Detect which cell encompasses the target text, then output its (X, Y) center coordinate. 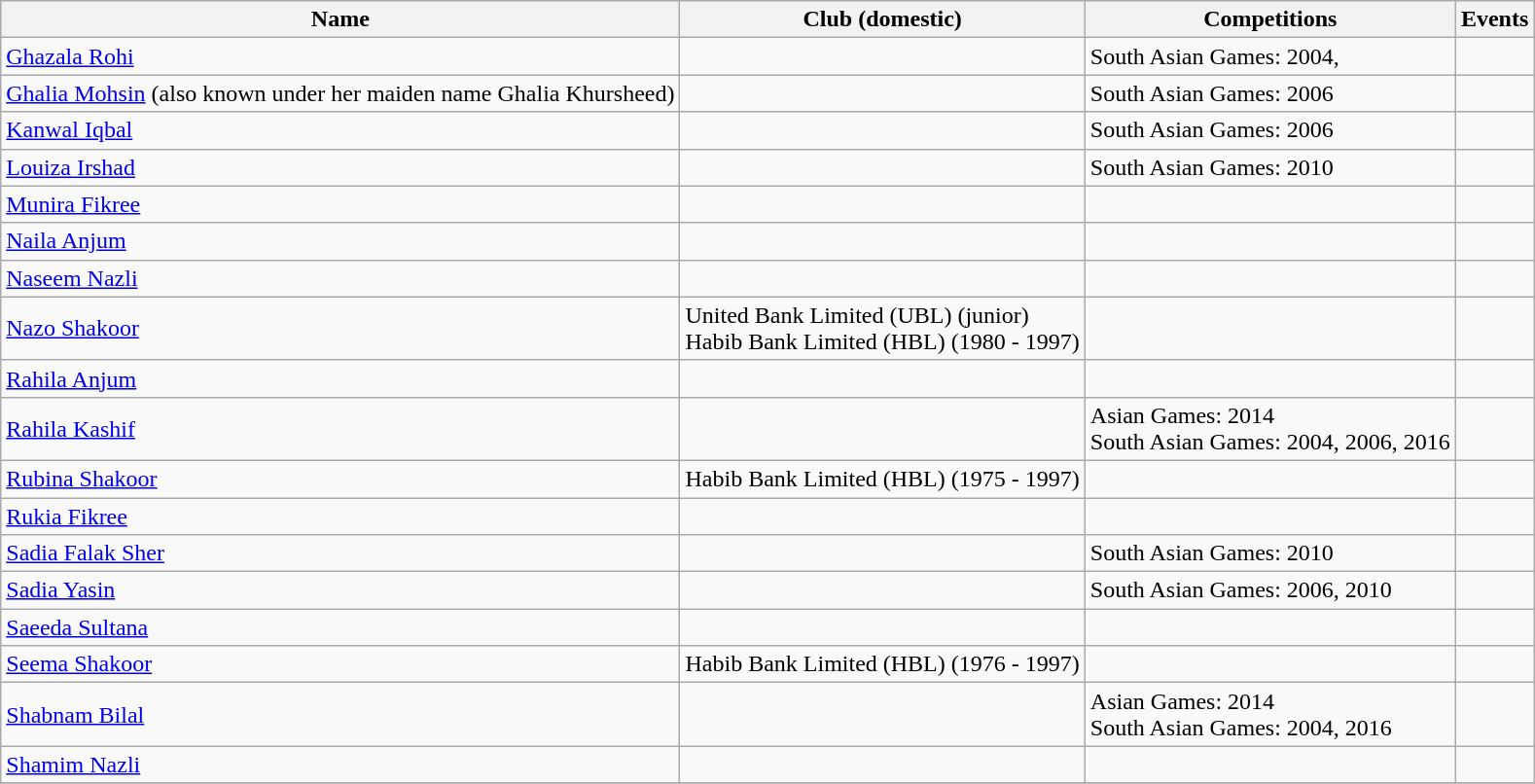
Naila Anjum (340, 241)
Kanwal Iqbal (340, 130)
Name (340, 19)
Events (1494, 19)
Habib Bank Limited (HBL) (1975 - 1997) (882, 479)
Habib Bank Limited (HBL) (1976 - 1997) (882, 664)
Rubina Shakoor (340, 479)
Munira Fikree (340, 204)
Competitions (1270, 19)
Asian Games: 2014 South Asian Games: 2004, 2016 (1270, 714)
United Bank Limited (UBL) (junior) Habib Bank Limited (HBL) (1980 - 1997) (882, 329)
Rahila Kashif (340, 428)
Saeeda Sultana (340, 627)
Asian Games: 2014 South Asian Games: 2004, 2006, 2016 (1270, 428)
Rahila Anjum (340, 378)
Sadia Yasin (340, 590)
Louiza Irshad (340, 167)
Ghazala Rohi (340, 56)
Nazo Shakoor (340, 329)
Shamim Nazli (340, 765)
South Asian Games: 2006, 2010 (1270, 590)
Club (domestic) (882, 19)
Seema Shakoor (340, 664)
South Asian Games: 2004, (1270, 56)
Rukia Fikree (340, 517)
Ghalia Mohsin (also known under her maiden name Ghalia Khursheed) (340, 93)
Naseem Nazli (340, 278)
Sadia Falak Sher (340, 553)
Shabnam Bilal (340, 714)
